Identify which cell holds the provided text, then report its [x, y] central coordinate. 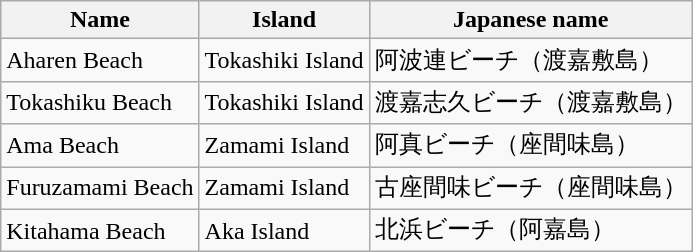
Furuzamami Beach [100, 188]
Island [284, 20]
古座間味ビーチ（座間味島） [530, 188]
Aka Island [284, 230]
Tokashiku Beach [100, 102]
北浜ビーチ（阿嘉島） [530, 230]
阿波連ビーチ（渡嘉敷島） [530, 60]
Ama Beach [100, 146]
Kitahama Beach [100, 230]
Japanese name [530, 20]
Aharen Beach [100, 60]
渡嘉志久ビーチ（渡嘉敷島） [530, 102]
Name [100, 20]
阿真ビーチ（座間味島） [530, 146]
